Identify which cell holds the provided text, then report its (x, y) central coordinate. 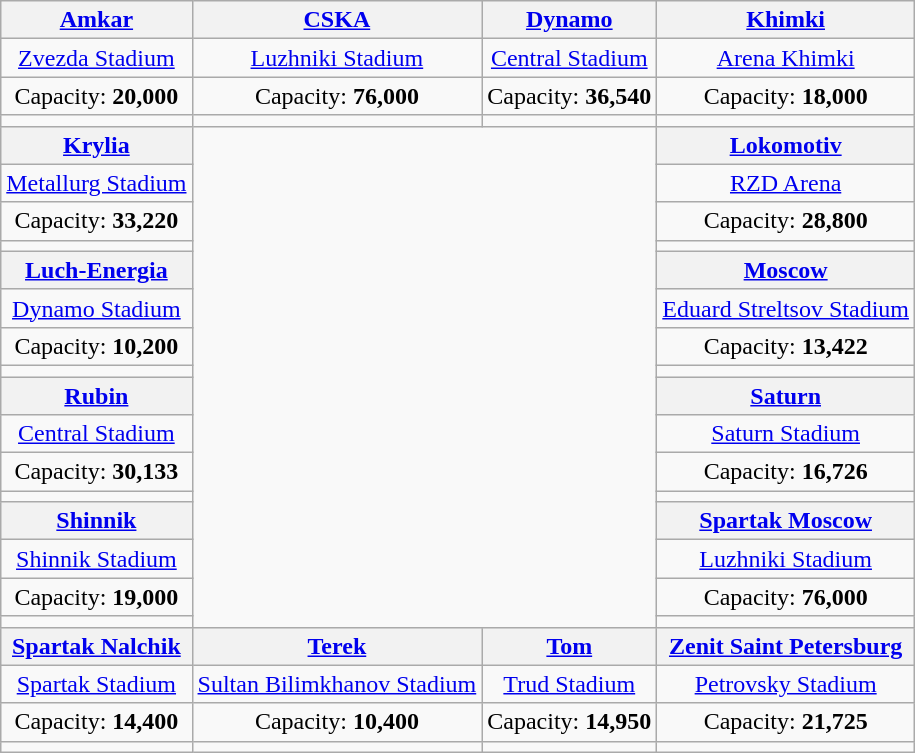
Capacity: 33,220 (96, 221)
Capacity: 10,400 (337, 722)
Terek (337, 646)
Krylia (96, 145)
Trud Stadium (570, 684)
Spartak Moscow (786, 521)
Saturn (786, 395)
Capacity: 36,540 (570, 96)
Capacity: 20,000 (96, 96)
Capacity: 30,133 (96, 472)
Metallurg Stadium (96, 183)
Spartak Stadium (96, 684)
Spartak Nalchik (96, 646)
Luch-Energia (96, 270)
Shinnik (96, 521)
Capacity: 10,200 (96, 346)
RZD Arena (786, 183)
Capacity: 13,422 (786, 346)
Capacity: 18,000 (786, 96)
Shinnik Stadium (96, 559)
Capacity: 19,000 (96, 597)
Capacity: 16,726 (786, 472)
Khimki (786, 20)
Zvezda Stadium (96, 58)
Eduard Streltsov Stadium (786, 308)
Amkar (96, 20)
Dynamo (570, 20)
Rubin (96, 395)
Zenit Saint Petersburg (786, 646)
Moscow (786, 270)
Capacity: 14,950 (570, 722)
Tom (570, 646)
Sultan Bilimkhanov Stadium (337, 684)
Petrovsky Stadium (786, 684)
Saturn Stadium (786, 434)
Capacity: 21,725 (786, 722)
Arena Khimki (786, 58)
Lokomotiv (786, 145)
Capacity: 14,400 (96, 722)
Capacity: 28,800 (786, 221)
Dynamo Stadium (96, 308)
CSKA (337, 20)
